Return [X, Y] of the center of cell containing provided text 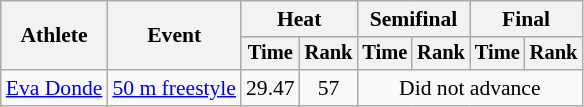
Heat [299, 19]
50 m freestyle [174, 88]
Event [174, 36]
Final [526, 19]
29.47 [270, 88]
Semifinal [413, 19]
Eva Donde [54, 88]
57 [329, 88]
Did not advance [470, 88]
Athlete [54, 36]
